Scan for the cell matching the given text and deliver its (X, Y) coordinate at center. 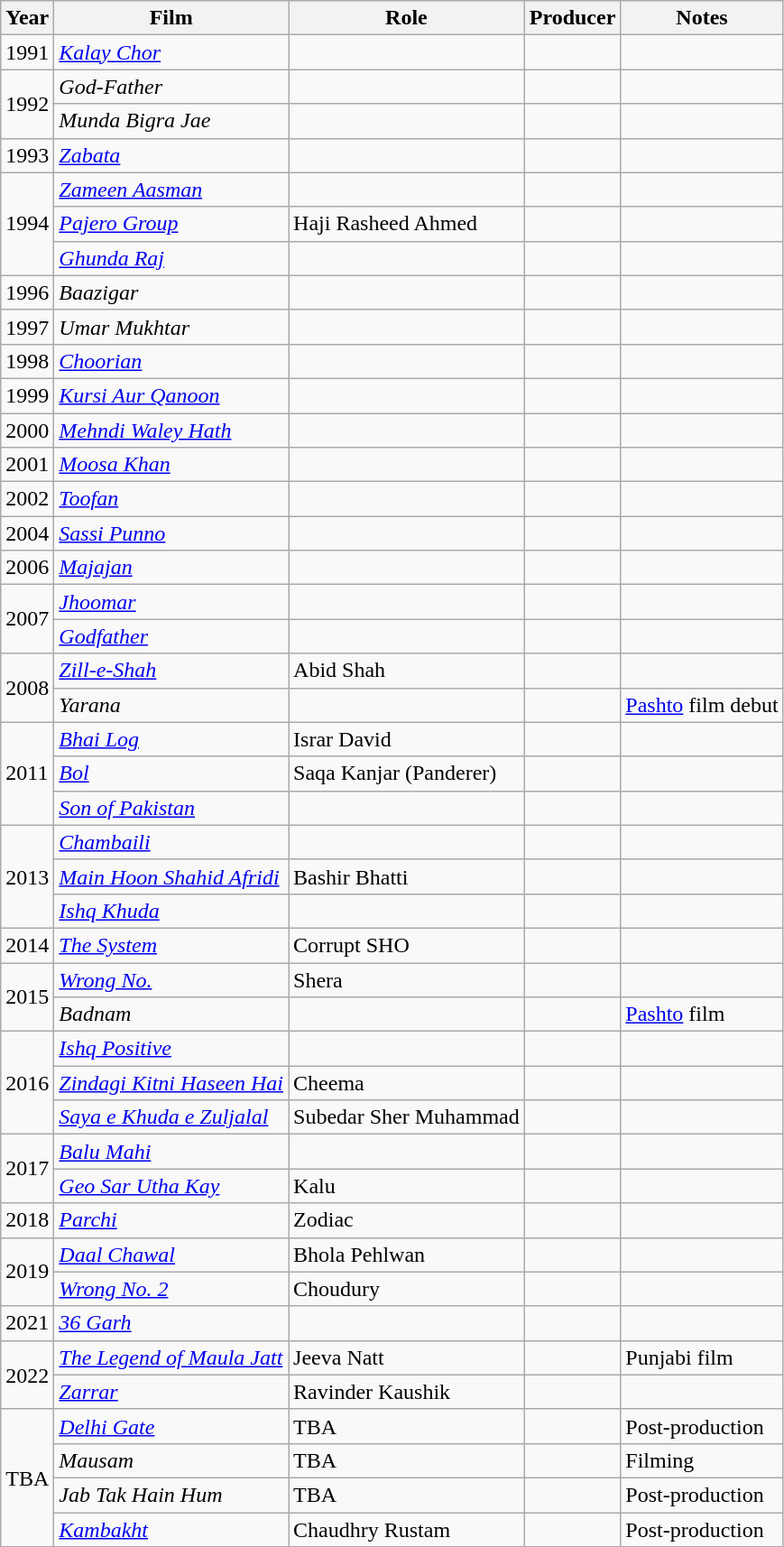
Kalu (407, 1186)
2011 (27, 773)
Jab Tak Hain Hum (171, 1495)
Ishq Khuda (171, 911)
Parchi (171, 1220)
Munda Bigra Jae (171, 121)
Zill-e-Shah (171, 671)
36 Garh (171, 1323)
Bol (171, 773)
Wrong No. 2 (171, 1289)
Zameen Aasman (171, 190)
Choorian (171, 361)
Godfather (171, 636)
Sassi Punno (171, 533)
2001 (27, 465)
2015 (27, 996)
Choudury (407, 1289)
1998 (27, 361)
2014 (27, 945)
Yarana (171, 705)
Year (27, 18)
1996 (27, 292)
Abid Shah (407, 671)
2004 (27, 533)
Balu Mahi (171, 1152)
2022 (27, 1375)
Cheema (407, 1083)
God-Father (171, 87)
2017 (27, 1169)
Daal Chawal (171, 1255)
2007 (27, 619)
Badnam (171, 1014)
Baazigar (171, 292)
2021 (27, 1323)
2016 (27, 1083)
Majajan (171, 568)
Kursi Aur Qanoon (171, 395)
2002 (27, 499)
1992 (27, 104)
Kambakht (171, 1530)
1997 (27, 327)
Producer (572, 18)
2019 (27, 1272)
Zodiac (407, 1220)
Chaudhry Rustam (407, 1530)
Jhoomar (171, 602)
Main Hoon Shahid Afridi (171, 876)
Mehndi Waley Hath (171, 431)
Geo Sar Utha Kay (171, 1186)
2006 (27, 568)
Shera (407, 979)
Bhai Log (171, 739)
Pashto film (702, 1014)
Israr David (407, 739)
Ravinder Kaushik (407, 1392)
Pajero Group (171, 224)
Ghunda Raj (171, 258)
Kalay Chor (171, 52)
Umar Mukhtar (171, 327)
The Legend of Maula Jatt (171, 1357)
Wrong No. (171, 979)
1993 (27, 155)
2018 (27, 1220)
Haji Rasheed Ahmed (407, 224)
Jeeva Natt (407, 1357)
2008 (27, 688)
Role (407, 18)
Son of Pakistan (171, 808)
1991 (27, 52)
Punjabi film (702, 1357)
Moosa Khan (171, 465)
2013 (27, 876)
Bhola Pehlwan (407, 1255)
Zarrar (171, 1392)
Subedar Sher Muhammad (407, 1117)
1999 (27, 395)
2000 (27, 431)
Saqa Kanjar (Panderer) (407, 773)
Zindagi Kitni Haseen Hai (171, 1083)
Ishq Positive (171, 1049)
Saya e Khuda e Zuljalal (171, 1117)
The System (171, 945)
Film (171, 18)
Zabata (171, 155)
Pashto film debut (702, 705)
Delhi Gate (171, 1426)
1994 (27, 224)
Bashir Bhatti (407, 876)
Mausam (171, 1460)
Toofan (171, 499)
Notes (702, 18)
Filming (702, 1460)
Chambaili (171, 842)
Corrupt SHO (407, 945)
